From the cell containing the given text, extract its center point as (x, y) coordinate. 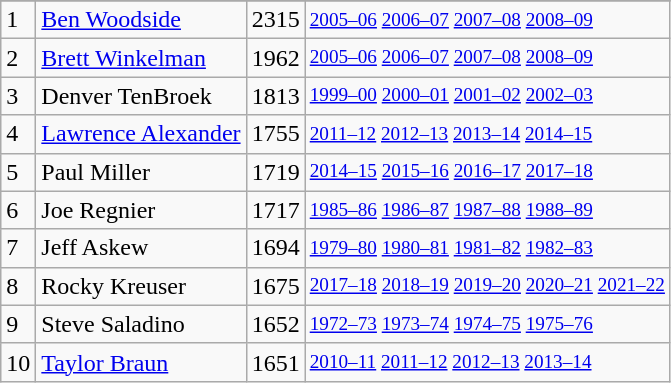
1 (18, 20)
2 (18, 58)
Brett Winkelman (141, 58)
2315 (276, 20)
1717 (276, 210)
2014–15 2015–16 2016–17 2017–18 (487, 172)
4 (18, 134)
6 (18, 210)
Steve Saladino (141, 324)
10 (18, 362)
1719 (276, 172)
1652 (276, 324)
9 (18, 324)
1813 (276, 96)
1979–80 1980–81 1981–82 1982–83 (487, 248)
3 (18, 96)
Jeff Askew (141, 248)
1999–00 2000–01 2001–02 2002–03 (487, 96)
1972–73 1973–74 1974–75 1975–76 (487, 324)
5 (18, 172)
2010–11 2011–12 2012–13 2013–14 (487, 362)
Joe Regnier (141, 210)
Taylor Braun (141, 362)
2011–12 2012–13 2013–14 2014–15 (487, 134)
7 (18, 248)
1962 (276, 58)
8 (18, 286)
1985–86 1986–87 1987–88 1988–89 (487, 210)
1651 (276, 362)
1755 (276, 134)
Rocky Kreuser (141, 286)
Lawrence Alexander (141, 134)
2017–18 2018–19 2019–20 2020–21 2021–22 (487, 286)
1675 (276, 286)
Paul Miller (141, 172)
Ben Woodside (141, 20)
Denver TenBroek (141, 96)
1694 (276, 248)
